Determine the [X, Y] coordinate at the center of the cell enclosing the given text.  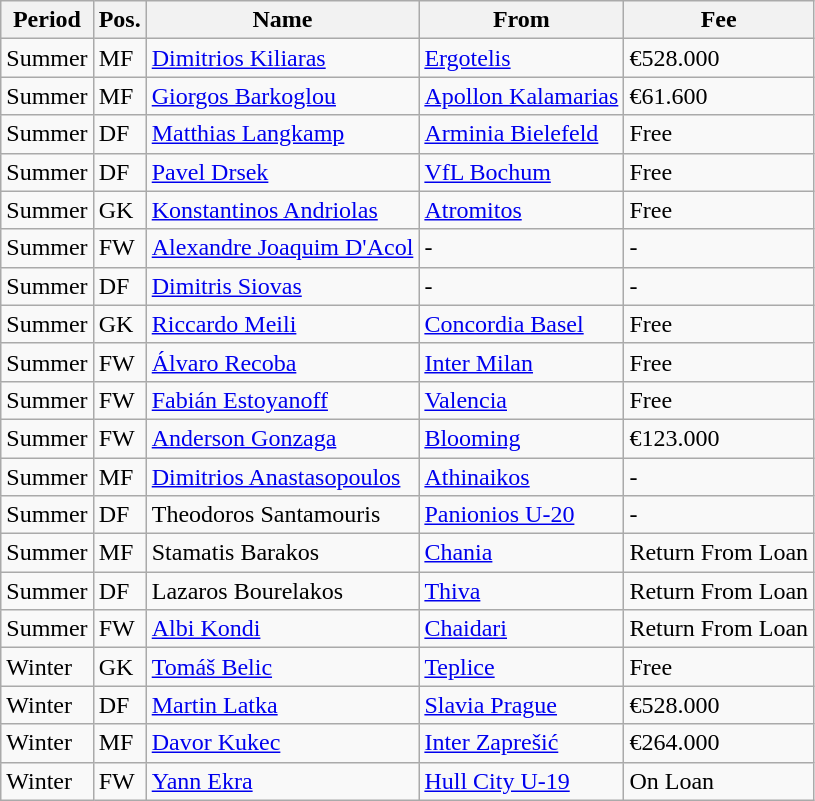
Athinaikos [522, 477]
Pos. [120, 20]
€264.000 [719, 743]
Alexandre Joaquim D'Acol [282, 248]
Davor Kukec [282, 743]
Riccardo Meili [282, 324]
Giorgos Barkoglou [282, 96]
Inter Zaprešić [522, 743]
Panionios U-20 [522, 515]
Slavia Prague [522, 705]
Chaidari [522, 629]
Anderson Gonzaga [282, 438]
Stamatis Barakos [282, 553]
Fabián Estoyanoff [282, 400]
Name [282, 20]
Pavel Drsek [282, 172]
Theodoros Santamouris [282, 515]
On Loan [719, 781]
Apollon Kalamarias [522, 96]
VfL Bochum [522, 172]
Dimitrios Anastasopoulos [282, 477]
Tomáš Belic [282, 667]
€123.000 [719, 438]
Arminia Bielefeld [522, 134]
Blooming [522, 438]
Ergotelis [522, 58]
Atromitos [522, 210]
Valencia [522, 400]
From [522, 20]
€61.600 [719, 96]
Concordia Basel [522, 324]
Thiva [522, 591]
Dimitris Siovas [282, 286]
Dimitrios Kiliaras [282, 58]
Lazaros Bourelakos [282, 591]
Martin Latka [282, 705]
Yann Ekra [282, 781]
Inter Milan [522, 362]
Teplice [522, 667]
Matthias Langkamp [282, 134]
Albi Kondi [282, 629]
Chania [522, 553]
Álvaro Recoba [282, 362]
Period [47, 20]
Fee [719, 20]
Hull City U-19 [522, 781]
Konstantinos Andriolas [282, 210]
